Provide the [X, Y] coordinate of the cell's center where the given text is located.  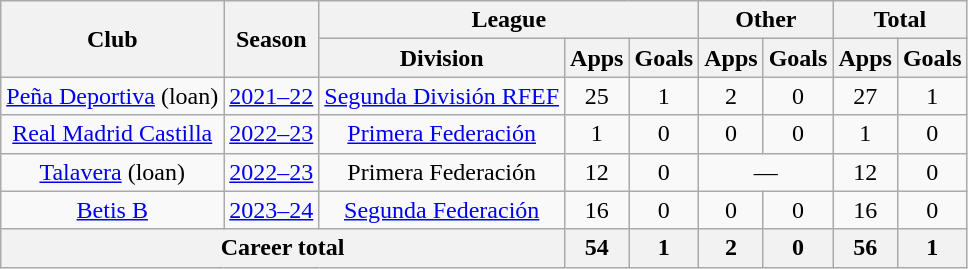
56 [865, 248]
Club [112, 39]
Total [900, 20]
— [766, 172]
27 [865, 96]
Segunda División RFEF [442, 96]
Real Madrid Castilla [112, 134]
2021–22 [272, 96]
Season [272, 39]
Segunda Federación [442, 210]
2023–24 [272, 210]
Betis B [112, 210]
Talavera (loan) [112, 172]
Career total [283, 248]
25 [597, 96]
54 [597, 248]
League [509, 20]
Other [766, 20]
Peña Deportiva (loan) [112, 96]
Division [442, 58]
